Return the [X, Y] coordinate for the center point of the cell that contains the specified text.  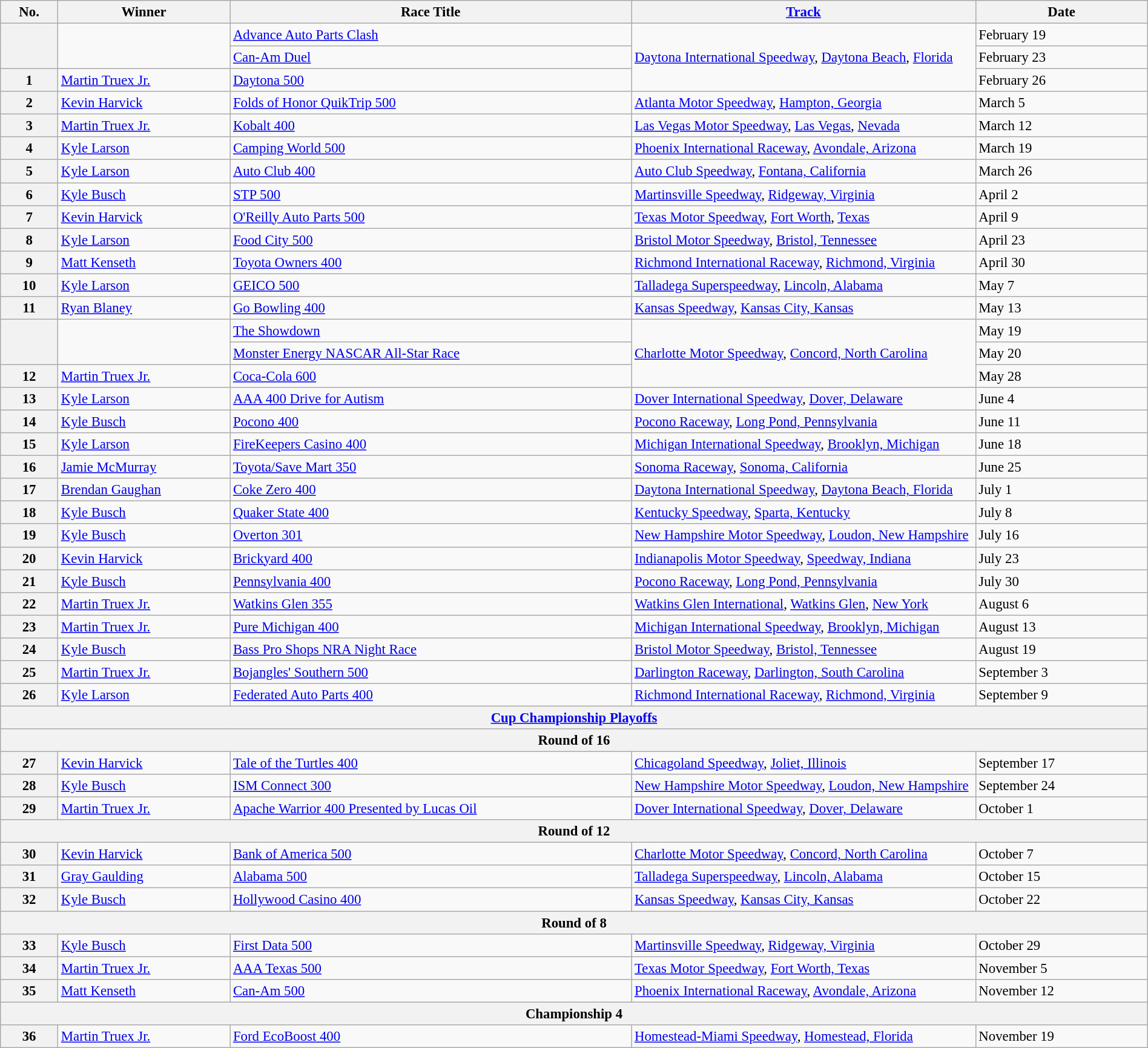
Auto Club 400 [431, 171]
The Showdown [431, 331]
AAA 400 Drive for Autism [431, 399]
ISM Connect 300 [431, 786]
March 19 [1061, 148]
Folds of Honor QuikTrip 500 [431, 103]
Apache Warrior 400 Presented by Lucas Oil [431, 809]
June 18 [1061, 444]
29 [29, 809]
27 [29, 763]
O'Reilly Auto Parts 500 [431, 217]
Track [803, 12]
July 8 [1061, 513]
October 22 [1061, 900]
Ford EcoBoost 400 [431, 1036]
Sonoma Raceway, Sonoma, California [803, 467]
26 [29, 695]
Brendan Gaughan [143, 490]
July 30 [1061, 581]
October 29 [1061, 945]
Ryan Blaney [143, 308]
April 9 [1061, 217]
16 [29, 467]
Bank of America 500 [431, 854]
November 12 [1061, 990]
No. [29, 12]
June 4 [1061, 399]
Race Title [431, 12]
June 25 [1061, 467]
28 [29, 786]
Indianapolis Motor Speedway, Speedway, Indiana [803, 558]
Food City 500 [431, 240]
Bojangles' Southern 500 [431, 672]
February 26 [1061, 81]
23 [29, 627]
Brickyard 400 [431, 558]
Chicagoland Speedway, Joliet, Illinois [803, 763]
8 [29, 240]
August 6 [1061, 604]
33 [29, 945]
30 [29, 854]
Go Bowling 400 [431, 308]
Round of 12 [574, 831]
May 7 [1061, 285]
Can-Am Duel [431, 58]
13 [29, 399]
March 12 [1061, 126]
20 [29, 558]
FireKeepers Casino 400 [431, 444]
14 [29, 422]
September 9 [1061, 695]
Las Vegas Motor Speedway, Las Vegas, Nevada [803, 126]
Bass Pro Shops NRA Night Race [431, 650]
19 [29, 536]
Atlanta Motor Speedway, Hampton, Georgia [803, 103]
Cup Championship Playoffs [574, 717]
First Data 500 [431, 945]
Toyota Owners 400 [431, 262]
GEICO 500 [431, 285]
36 [29, 1036]
Auto Club Speedway, Fontana, California [803, 171]
4 [29, 148]
2 [29, 103]
Kentucky Speedway, Sparta, Kentucky [803, 513]
July 16 [1061, 536]
6 [29, 194]
22 [29, 604]
April 30 [1061, 262]
21 [29, 581]
Watkins Glen 355 [431, 604]
17 [29, 490]
November 19 [1061, 1036]
Monster Energy NASCAR All-Star Race [431, 354]
April 23 [1061, 240]
September 17 [1061, 763]
24 [29, 650]
Daytona 500 [431, 81]
Pure Michigan 400 [431, 627]
35 [29, 990]
1 [29, 81]
AAA Texas 500 [431, 968]
April 2 [1061, 194]
May 28 [1061, 376]
7 [29, 217]
August 13 [1061, 627]
July 23 [1061, 558]
May 19 [1061, 331]
STP 500 [431, 194]
October 15 [1061, 877]
5 [29, 171]
3 [29, 126]
Camping World 500 [431, 148]
Round of 8 [574, 923]
12 [29, 376]
18 [29, 513]
Can-Am 500 [431, 990]
October 1 [1061, 809]
10 [29, 285]
Quaker State 400 [431, 513]
Round of 16 [574, 740]
August 19 [1061, 650]
Jamie McMurray [143, 467]
February 19 [1061, 35]
Coca-Cola 600 [431, 376]
Hollywood Casino 400 [431, 900]
Federated Auto Parts 400 [431, 695]
Toyota/Save Mart 350 [431, 467]
Watkins Glen International, Watkins Glen, New York [803, 604]
March 26 [1061, 171]
Advance Auto Parts Clash [431, 35]
Pocono 400 [431, 422]
Tale of the Turtles 400 [431, 763]
Date [1061, 12]
Alabama 500 [431, 877]
October 7 [1061, 854]
March 5 [1061, 103]
25 [29, 672]
Championship 4 [574, 1013]
May 20 [1061, 354]
Pennsylvania 400 [431, 581]
Coke Zero 400 [431, 490]
November 5 [1061, 968]
Winner [143, 12]
34 [29, 968]
September 3 [1061, 672]
February 23 [1061, 58]
32 [29, 900]
Homestead-Miami Speedway, Homestead, Florida [803, 1036]
31 [29, 877]
July 1 [1061, 490]
11 [29, 308]
9 [29, 262]
May 13 [1061, 308]
15 [29, 444]
Darlington Raceway, Darlington, South Carolina [803, 672]
Overton 301 [431, 536]
Gray Gaulding [143, 877]
Kobalt 400 [431, 126]
June 11 [1061, 422]
September 24 [1061, 786]
